Return the (x, y) coordinate for the center point of the cell that contains the specified text.  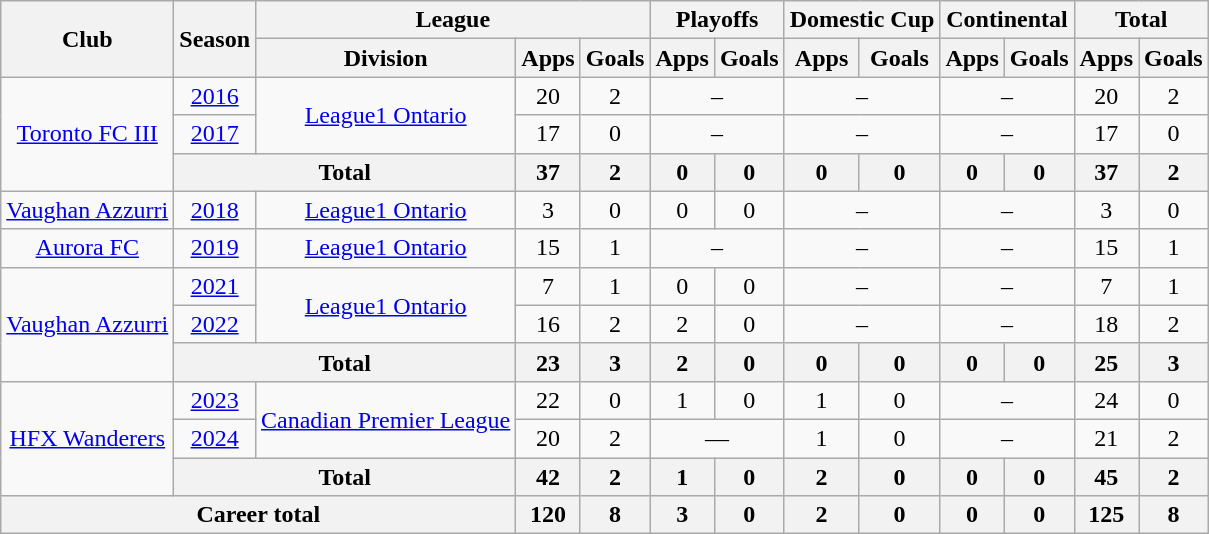
21 (1106, 438)
Canadian Premier League (386, 419)
2023 (215, 400)
Domestic Cup (862, 20)
2019 (215, 248)
2024 (215, 438)
HFX Wanderers (88, 438)
Continental (1007, 20)
125 (1106, 515)
24 (1106, 400)
Division (386, 58)
23 (548, 362)
Season (215, 39)
2016 (215, 96)
Playoffs (717, 20)
45 (1106, 477)
Aurora FC (88, 248)
2018 (215, 210)
25 (1106, 362)
Toronto FC III (88, 134)
2022 (215, 324)
16 (548, 324)
Club (88, 39)
League (453, 20)
2021 (215, 286)
22 (548, 400)
42 (548, 477)
— (717, 438)
120 (548, 515)
2017 (215, 134)
18 (1106, 324)
Career total (258, 515)
